Capture the cell that displays the provided text and extract its [X, Y] central coordinate. 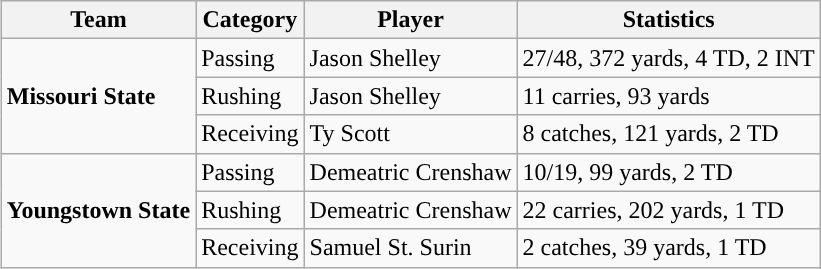
Player [410, 20]
Ty Scott [410, 134]
Missouri State [98, 96]
11 carries, 93 yards [668, 96]
Category [250, 20]
10/19, 99 yards, 2 TD [668, 172]
8 catches, 121 yards, 2 TD [668, 134]
27/48, 372 yards, 4 TD, 2 INT [668, 58]
Samuel St. Surin [410, 248]
22 carries, 202 yards, 1 TD [668, 210]
2 catches, 39 yards, 1 TD [668, 248]
Statistics [668, 20]
Youngstown State [98, 210]
Team [98, 20]
